Output the [X, Y] coordinate of the center of the cell containing the given text.  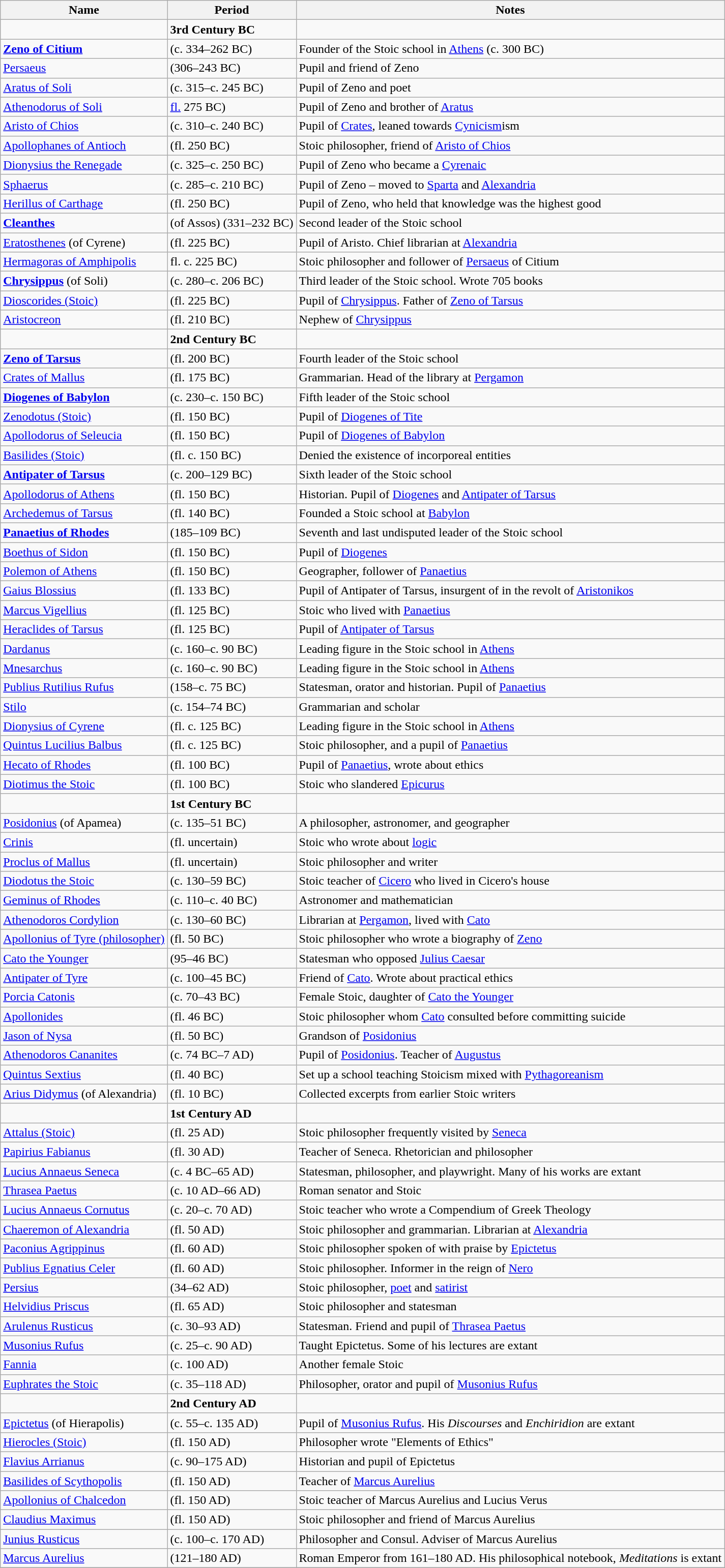
Friend of Cato. Wrote about practical ethics [510, 978]
Apollophanes of Antioch [84, 145]
Cato the Younger [84, 958]
Pupil of Zeno, who held that knowledge was the highest good [510, 203]
Flavius Arrianus [84, 1461]
Sixth leader of the Stoic school [510, 474]
(c. 30–93 AD) [232, 1326]
Diotimus the Stoic [84, 784]
(c. 25–c. 90 AD) [232, 1345]
Apollonius of Chalcedon [84, 1500]
(fl. c. 150 BC) [232, 455]
Stoic who slandered Epicurus [510, 784]
Stoic philosopher and follower of Persaeus of Citium [510, 262]
Dionysius the Renegade [84, 165]
Grammarian. Head of the library at Pergamon [510, 378]
Panaetius of Rhodes [84, 532]
Pupil of Zeno and poet [510, 87]
Stoic philosopher and statesman [510, 1307]
Junius Rusticus [84, 1539]
(fl. 30 AD) [232, 1152]
Publius Egnatius Celer [84, 1268]
(34–62 AD) [232, 1287]
Geminus of Rhodes [84, 900]
3rd Century BC [232, 29]
Eratosthenes (of Cyrene) [84, 243]
(c. 130–59 BC) [232, 881]
Notes [510, 10]
A philosopher, astronomer, and geographer [510, 823]
Taught Epictetus. Some of his lectures are extant [510, 1345]
Statesman. Friend and pupil of Thrasea Paetus [510, 1326]
Crinis [84, 842]
Geographer, follower of Panaetius [510, 571]
(c. 130–60 BC) [232, 920]
Teacher of Seneca. Rhetorician and philosopher [510, 1152]
Pupil of Diogenes of Tite [510, 416]
Stoic philosopher whom Cato consulted before committing suicide [510, 1016]
Posidonius (of Apamea) [84, 823]
Lucius Annaeus Cornutus [84, 1210]
(fl. 65 AD) [232, 1307]
Pupil of Zeno – moved to Sparta and Alexandria [510, 184]
Grammarian and scholar [510, 707]
Herillus of Carthage [84, 203]
Stoic philosopher frequently visited by Seneca [510, 1132]
Stoic philosopher and grammarian. Librarian at Alexandria [510, 1229]
fl. c. 225 BC) [232, 262]
Fifth leader of the Stoic school [510, 397]
Grandson of Posidonius [510, 1036]
(fl. 40 BC) [232, 1074]
Basilides of Scythopolis [84, 1481]
(c. 20–c. 70 AD) [232, 1210]
Pupil of Zeno who became a Cyrenaic [510, 165]
Quintus Sextius [84, 1074]
Pupil of Diogenes of Babylon [510, 436]
(c. 315–c. 245 BC) [232, 87]
Pupil of Posidonius. Teacher of Augustus [510, 1055]
Jason of Nysa [84, 1036]
Athenodoros Cordylion [84, 920]
Stoic who lived with Panaetius [510, 610]
Epictetus (of Hierapolis) [84, 1423]
(c. 90–175 AD) [232, 1461]
Stoic philosopher, and a pupil of Panaetius [510, 745]
(c. 100–c. 170 AD) [232, 1539]
Zeno of Citium [84, 49]
(c. 325–c. 250 BC) [232, 165]
(fl. 46 BC) [232, 1016]
(c. 280–c. 206 BC) [232, 281]
Stoic teacher of Marcus Aurelius and Lucius Verus [510, 1500]
Gaius Blossius [84, 591]
Female Stoic, daughter of Cato the Younger [510, 997]
Persius [84, 1287]
Archedemus of Tarsus [84, 513]
Zeno of Tarsus [84, 358]
(c. 230–c. 150 BC) [232, 397]
Stoic philosopher and friend of Marcus Aurelius [510, 1520]
Aristocreon [84, 320]
Dionysius of Cyrene [84, 726]
Crates of Mallus [84, 378]
Dioscorides (Stoic) [84, 300]
Dardanus [84, 649]
Pupil of Musonius Rufus. His Discourses and Enchiridion are extant [510, 1423]
Proclus of Mallus [84, 862]
(c. 334–262 BC) [232, 49]
Fannia [84, 1365]
fl. 275 BC) [232, 107]
Astronomer and mathematician [510, 900]
Denied the existence of incorporeal entities [510, 455]
Aratus of Soli [84, 87]
Apollonides [84, 1016]
Papirius Fabianus [84, 1152]
Hecato of Rhodes [84, 765]
Stoic philosopher and writer [510, 862]
(c. 110–c. 40 BC) [232, 900]
Name [84, 10]
Chrysippus (of Soli) [84, 281]
Musonius Rufus [84, 1345]
Helvidius Priscus [84, 1307]
Apollodorus of Athens [84, 494]
Teacher of Marcus Aurelius [510, 1481]
Second leader of the Stoic school [510, 223]
Pupil of Panaetius, wrote about ethics [510, 765]
Apollodorus of Seleucia [84, 436]
Aristo of Chios [84, 126]
Philosopher, orator and pupil of Musonius Rufus [510, 1384]
(c. 10 AD–66 AD) [232, 1191]
(fl. 133 BC) [232, 591]
Basilides (Stoic) [84, 455]
Nephew of Chrysippus [510, 320]
Founded a Stoic school at Babylon [510, 513]
Marcus Aurelius [84, 1558]
Collected excerpts from earlier Stoic writers [510, 1094]
(c. 70–43 BC) [232, 997]
Arulenus Rusticus [84, 1326]
Antipater of Tarsus [84, 474]
Boethus of Sidon [84, 552]
Stoic philosopher who wrote a biography of Zeno [510, 939]
Fourth leader of the Stoic school [510, 358]
(fl. 140 BC) [232, 513]
2nd Century BC [232, 339]
(158–c. 75 BC) [232, 687]
Porcia Catonis [84, 997]
Pupil of Zeno and brother of Aratus [510, 107]
Zenodotus (Stoic) [84, 416]
Marcus Vigellius [84, 610]
Pupil of Antipater of Tarsus, insurgent of in the revolt of Aristonikos [510, 591]
(c. 285–c. 210 BC) [232, 184]
(c. 100 AD) [232, 1365]
Publius Rutilius Rufus [84, 687]
Persaeus [84, 68]
Pupil of Diogenes [510, 552]
Period [232, 10]
Stoic philosopher spoken of with praise by Epictetus [510, 1249]
Euphrates the Stoic [84, 1384]
Roman senator and Stoic [510, 1191]
(c. 154–74 BC) [232, 707]
(306–243 BC) [232, 68]
Apollonius of Tyre (philosopher) [84, 939]
Cleanthes [84, 223]
(c. 4 BC–65 AD) [232, 1171]
Statesman who opposed Julius Caesar [510, 958]
Stoic teacher who wrote a Compendium of Greek Theology [510, 1210]
Third leader of the Stoic school. Wrote 705 books [510, 281]
Chaeremon of Alexandria [84, 1229]
1st Century BC [232, 803]
(c. 74 BC–7 AD) [232, 1055]
Philosopher wrote "Elements of Ethics" [510, 1442]
Hierocles (Stoic) [84, 1442]
Pupil of Chrysippus. Father of Zeno of Tarsus [510, 300]
Claudius Maximus [84, 1520]
Attalus (Stoic) [84, 1132]
Statesman, philosopher, and playwright. Many of his works are extant [510, 1171]
2nd Century AD [232, 1403]
(fl. 175 BC) [232, 378]
(c. 100–45 BC) [232, 978]
Pupil of Aristo. Chief librarian at Alexandria [510, 243]
Stoic philosopher, friend of Aristo of Chios [510, 145]
Stoic who wrote about logic [510, 842]
Librarian at Pergamon, lived with Cato [510, 920]
Athenodoros Cananites [84, 1055]
Arius Didymus (of Alexandria) [84, 1094]
Stoic teacher of Cicero who lived in Cicero's house [510, 881]
(c. 35–118 AD) [232, 1384]
Antipater of Tyre [84, 978]
Set up a school teaching Stoicism mixed with Pythagoreanism [510, 1074]
Stoic philosopher, poet and satirist [510, 1287]
(fl. 200 BC) [232, 358]
(c. 55–c. 135 AD) [232, 1423]
Stoic philosopher. Informer in the reign of Nero [510, 1268]
Historian and pupil of Epictetus [510, 1461]
Pupil of Antipater of Tarsus [510, 629]
Hermagoras of Amphipolis [84, 262]
Pupil of Crates, leaned towards Cynicismism [510, 126]
Lucius Annaeus Seneca [84, 1171]
Another female Stoic [510, 1365]
Athenodorus of Soli [84, 107]
(fl. 10 BC) [232, 1094]
Paconius Agrippinus [84, 1249]
Heraclides of Tarsus [84, 629]
Quintus Lucilius Balbus [84, 745]
Historian. Pupil of Diogenes and Antipater of Tarsus [510, 494]
(95–46 BC) [232, 958]
Sphaerus [84, 184]
Polemon of Athens [84, 571]
(185–109 BC) [232, 532]
(c. 135–51 BC) [232, 823]
Diodotus the Stoic [84, 881]
(fl. 210 BC) [232, 320]
(fl. 50 AD) [232, 1229]
Stilo [84, 707]
Mnesarchus [84, 668]
Diogenes of Babylon [84, 397]
(c. 310–c. 240 BC) [232, 126]
(c. 200–129 BC) [232, 474]
Pupil and friend of Zeno [510, 68]
Founder of the Stoic school in Athens (c. 300 BC) [510, 49]
(121–180 AD) [232, 1558]
(fl. 25 AD) [232, 1132]
1st Century AD [232, 1113]
Statesman, orator and historian. Pupil of Panaetius [510, 687]
(of Assos) (331–232 BC) [232, 223]
Roman Emperor from 161–180 AD. His philosophical notebook, Meditations is extant [510, 1558]
Thrasea Paetus [84, 1191]
Philosopher and Consul. Adviser of Marcus Aurelius [510, 1539]
Seventh and last undisputed leader of the Stoic school [510, 532]
